Capture the cell that displays the provided text and extract its (x, y) central coordinate. 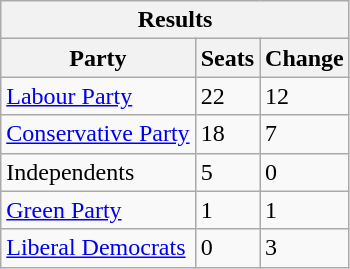
Labour Party (98, 96)
5 (227, 172)
12 (305, 96)
18 (227, 134)
Change (305, 58)
3 (305, 248)
Green Party (98, 210)
Results (176, 20)
Independents (98, 172)
22 (227, 96)
Party (98, 58)
Seats (227, 58)
7 (305, 134)
Liberal Democrats (98, 248)
Conservative Party (98, 134)
